Pinpoint the cell where the given text exists, returning its (X, Y) midpoint coordinate. 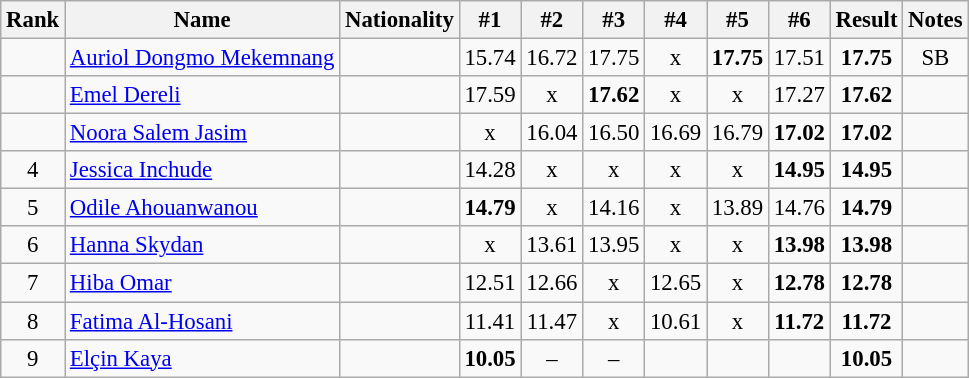
14.16 (614, 208)
Hiba Omar (202, 283)
Hanna Skydan (202, 245)
#2 (552, 20)
10.61 (676, 321)
Emel Dereli (202, 95)
Auriol Dongmo Mekemnang (202, 58)
Noora Salem Jasim (202, 133)
14.28 (490, 170)
#6 (799, 20)
11.47 (552, 321)
15.74 (490, 58)
Fatima Al-Hosani (202, 321)
14.76 (799, 208)
4 (33, 170)
13.89 (737, 208)
6 (33, 245)
17.51 (799, 58)
12.51 (490, 283)
8 (33, 321)
7 (33, 283)
12.65 (676, 283)
16.69 (676, 133)
17.27 (799, 95)
#3 (614, 20)
#4 (676, 20)
Nationality (400, 20)
17.59 (490, 95)
Notes (936, 20)
16.79 (737, 133)
SB (936, 58)
#5 (737, 20)
Name (202, 20)
12.66 (552, 283)
5 (33, 208)
16.72 (552, 58)
9 (33, 358)
13.61 (552, 245)
Odile Ahouanwanou (202, 208)
#1 (490, 20)
16.04 (552, 133)
Rank (33, 20)
Result (866, 20)
Elçin Kaya (202, 358)
13.95 (614, 245)
11.41 (490, 321)
16.50 (614, 133)
Jessica Inchude (202, 170)
